Identify which cell holds the provided text, then report its (X, Y) central coordinate. 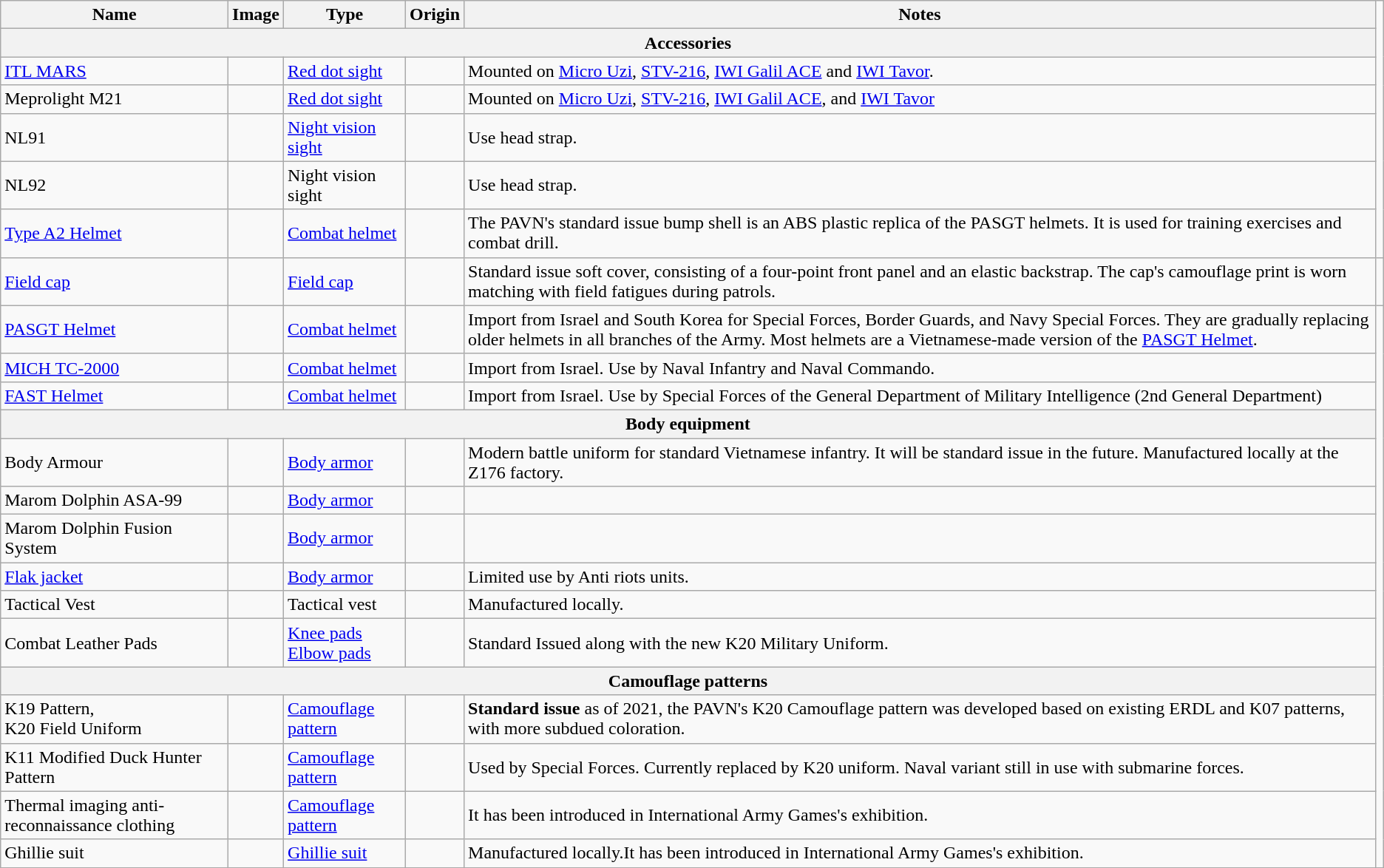
Tactical vest (345, 605)
Type A2 Helmet (115, 234)
Accessories (688, 43)
Origin (435, 15)
Notes (920, 15)
MICH TC-2000 (115, 367)
Import from Israel. Use by Naval Infantry and Naval Commando. (920, 367)
Camouflage patterns (688, 681)
Tactical Vest (115, 605)
Standard Issued along with the new K20 Military Uniform. (920, 643)
Marom Dolphin ASA-99 (115, 501)
K11 Modified Duck Hunter Pattern (115, 767)
Combat Leather Pads (115, 643)
FAST Helmet (115, 396)
Mounted on Micro Uzi, STV-216, IWI Galil ACE, and IWI Tavor (920, 99)
Name (115, 15)
Thermal imaging anti-reconnaissance clothing (115, 815)
K19 Pattern,K20 Field Uniform (115, 719)
Manufactured locally.It has been introduced in International Army Games's exhibition. (920, 853)
ITL MARS (115, 71)
Meprolight M21 (115, 99)
Image (256, 15)
Modern battle uniform for standard Vietnamese infantry. It will be standard issue in the future. Manufactured locally at the Z176 factory. (920, 461)
Limited use by Anti riots units. (920, 577)
Manufactured locally. (920, 605)
Flak jacket (115, 577)
Standard issue as of 2021, the PAVN's K20 Camouflage pattern was developed based on existing ERDL and K07 patterns, with more subdued coloration. (920, 719)
PASGT Helmet (115, 330)
Marom Dolphin Fusion System (115, 538)
Import from Israel. Use by Special Forces of the General Department of Military Intelligence (2nd General Department) (920, 396)
NL91 (115, 138)
Used by Special Forces. Currently replaced by K20 uniform. Naval variant still in use with submarine forces. (920, 767)
Mounted on Micro Uzi, STV-216, IWI Galil ACE and IWI Tavor. (920, 71)
NL92 (115, 185)
Type (345, 15)
The PAVN's standard issue bump shell is an ABS plastic replica of the PASGT helmets. It is used for training exercises and combat drill. (920, 234)
Body equipment (688, 424)
It has been introduced in International Army Games's exhibition. (920, 815)
Body Armour (115, 461)
Knee padsElbow pads (345, 643)
